Scan for the cell matching the given text and deliver its [X, Y] coordinate at center. 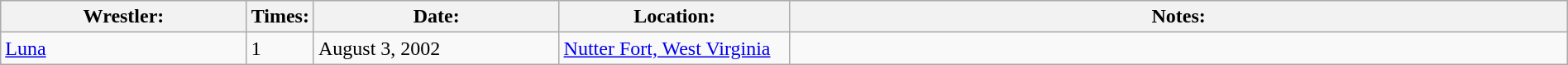
Location: [675, 17]
Times: [280, 17]
Wrestler: [124, 17]
Notes: [1178, 17]
Luna [124, 48]
1 [280, 48]
Date: [437, 17]
August 3, 2002 [437, 48]
Nutter Fort, West Virginia [675, 48]
